Find where the given text appears and provide that cell's center as (x, y) coordinate. 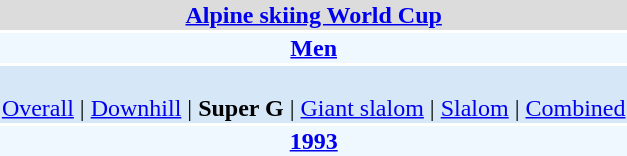
Men (314, 48)
Overall | Downhill | Super G | Giant slalom | Slalom | Combined (314, 94)
Alpine skiing World Cup (314, 15)
1993 (314, 141)
